Return (x, y) of the center of cell containing provided text 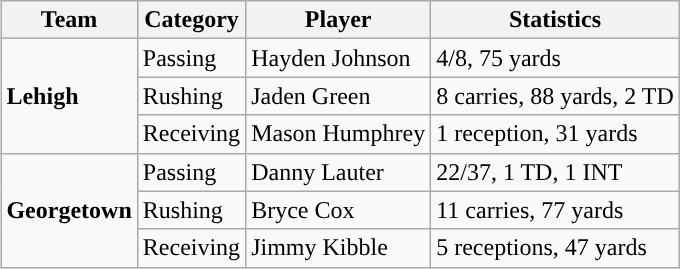
8 carries, 88 yards, 2 TD (556, 96)
Hayden Johnson (338, 58)
22/37, 1 TD, 1 INT (556, 172)
Jaden Green (338, 96)
5 receptions, 47 yards (556, 248)
Player (338, 20)
1 reception, 31 yards (556, 134)
Jimmy Kibble (338, 248)
Team (69, 20)
Georgetown (69, 210)
11 carries, 77 yards (556, 210)
Mason Humphrey (338, 134)
Danny Lauter (338, 172)
Bryce Cox (338, 210)
Lehigh (69, 96)
4/8, 75 yards (556, 58)
Statistics (556, 20)
Category (191, 20)
